Determine the [x, y] coordinate at the center of the cell enclosing the given text.  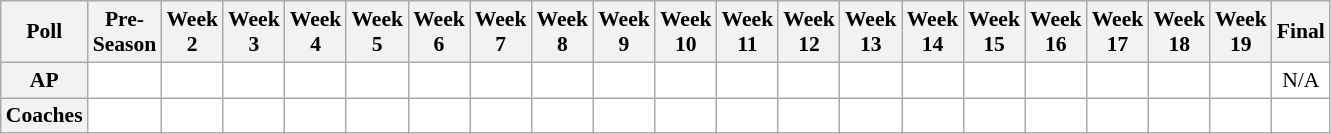
Week19 [1241, 32]
Week13 [871, 32]
Week4 [316, 32]
Final [1301, 32]
Week5 [377, 32]
Week16 [1056, 32]
Week15 [994, 32]
Week3 [254, 32]
Coaches [44, 116]
Week18 [1179, 32]
Pre-Season [125, 32]
Week10 [686, 32]
AP [44, 80]
Week6 [439, 32]
Week8 [562, 32]
Week17 [1118, 32]
Week14 [933, 32]
Week7 [501, 32]
Week12 [809, 32]
Poll [44, 32]
Week11 [748, 32]
Week2 [192, 32]
Week9 [624, 32]
N/A [1301, 80]
